Capture the cell that displays the provided text and extract its [x, y] central coordinate. 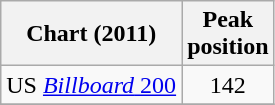
US Billboard 200 [92, 85]
142 [228, 85]
Chart (2011) [92, 34]
Peakposition [228, 34]
